Extract the [X, Y] coordinate from the center of the cell holding the provided text.  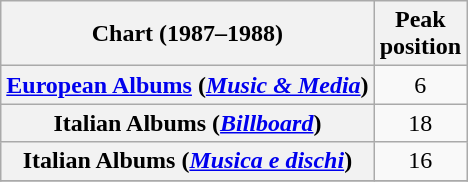
6 [420, 85]
Peakposition [420, 34]
Chart (1987–1988) [188, 34]
European Albums (Music & Media) [188, 85]
Italian Albums (Musica e dischi) [188, 161]
18 [420, 123]
Italian Albums (Billboard) [188, 123]
16 [420, 161]
